Detect which cell encompasses the target text, then output its (x, y) center coordinate. 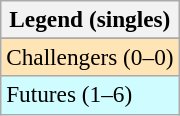
Legend (singles) (90, 19)
Futures (1–6) (90, 95)
Challengers (0–0) (90, 57)
